Capture the cell that displays the provided text and extract its [x, y] central coordinate. 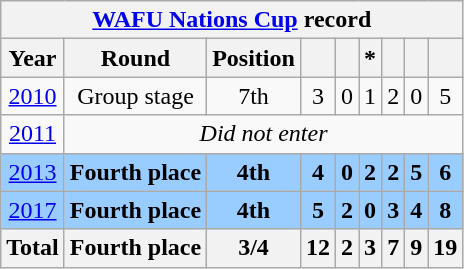
2011 [33, 134]
8 [446, 210]
9 [416, 248]
1 [370, 96]
3/4 [254, 248]
6 [446, 172]
Position [254, 58]
2010 [33, 96]
* [370, 58]
12 [318, 248]
7 [394, 248]
2017 [33, 210]
Round [135, 58]
2013 [33, 172]
7th [254, 96]
19 [446, 248]
Total [33, 248]
Did not enter [264, 134]
WAFU Nations Cup record [232, 20]
Year [33, 58]
Group stage [135, 96]
